Return (X, Y) of the center of cell containing provided text 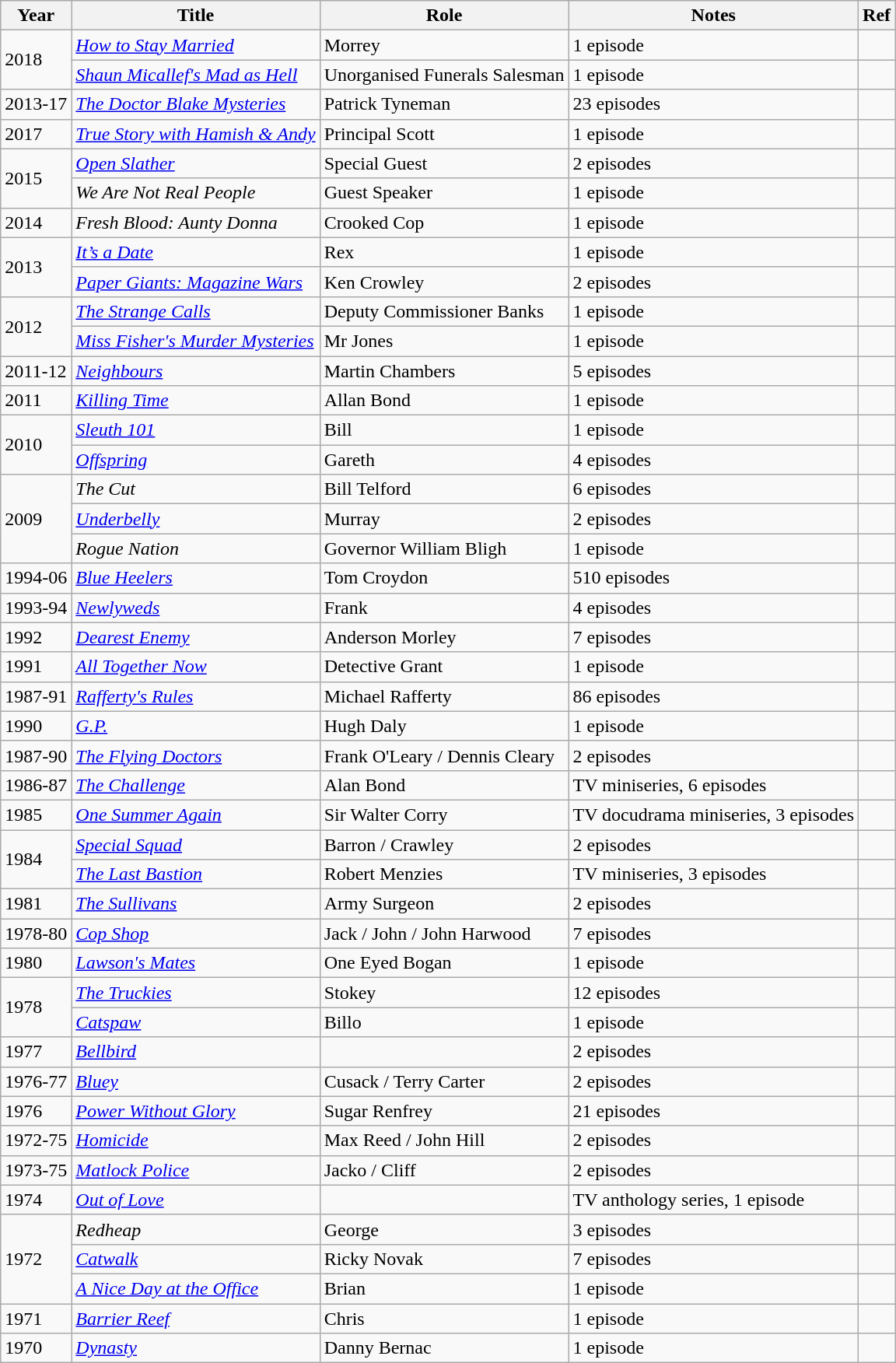
Out of Love (196, 1200)
Army Surgeon (444, 904)
1971 (36, 1319)
The Strange Calls (196, 311)
Title (196, 16)
Cop Shop (196, 934)
Newlyweds (196, 608)
Murray (444, 519)
Anderson Morley (444, 637)
Guest Speaker (444, 193)
Fresh Blood: Aunty Donna (196, 222)
1987-90 (36, 755)
TV docudrama miniseries, 3 episodes (714, 815)
1986-87 (36, 785)
Special Guest (444, 163)
1981 (36, 904)
Miss Fisher's Murder Mysteries (196, 341)
Gareth (444, 460)
21 episodes (714, 1111)
Offspring (196, 460)
2015 (36, 178)
Governor William Bligh (444, 548)
Robert Menzies (444, 874)
12 episodes (714, 993)
It’s a Date (196, 252)
1973-75 (36, 1170)
G.P. (196, 726)
Martin Chambers (444, 371)
The Challenge (196, 785)
Dynasty (196, 1348)
Bellbird (196, 1052)
1980 (36, 963)
Rafferty's Rules (196, 696)
Underbelly (196, 519)
1994-06 (36, 578)
Lawson's Mates (196, 963)
Notes (714, 16)
2017 (36, 134)
Chris (444, 1319)
2011 (36, 401)
Power Without Glory (196, 1111)
Shaun Micallef's Mad as Hell (196, 75)
Stokey (444, 993)
The Doctor Blake Mysteries (196, 104)
2014 (36, 222)
TV miniseries, 3 episodes (714, 874)
Michael Rafferty (444, 696)
1977 (36, 1052)
Catspaw (196, 1022)
Open Slather (196, 163)
3 episodes (714, 1229)
The Last Bastion (196, 874)
Principal Scott (444, 134)
1991 (36, 667)
The Sullivans (196, 904)
True Story with Hamish & Andy (196, 134)
1976 (36, 1111)
We Are Not Real People (196, 193)
Alan Bond (444, 785)
All Together Now (196, 667)
Frank O'Leary / Dennis Cleary (444, 755)
Mr Jones (444, 341)
The Cut (196, 489)
Ref (877, 16)
1972 (36, 1259)
1974 (36, 1200)
Max Reed / John Hill (444, 1141)
Killing Time (196, 401)
Sugar Renfrey (444, 1111)
Jack / John / John Harwood (444, 934)
Ricky Novak (444, 1259)
Bill Telford (444, 489)
One Summer Again (196, 815)
1985 (36, 815)
Rex (444, 252)
1978 (36, 1007)
The Flying Doctors (196, 755)
Brian (444, 1288)
1990 (36, 726)
Year (36, 16)
Bluey (196, 1081)
One Eyed Bogan (444, 963)
Danny Bernac (444, 1348)
Role (444, 16)
How to Stay Married (196, 45)
1978-80 (36, 934)
2009 (36, 519)
Sleuth 101 (196, 430)
Bill (444, 430)
2013-17 (36, 104)
Hugh Daly (444, 726)
The Truckies (196, 993)
Cusack / Terry Carter (444, 1081)
2010 (36, 445)
Jacko / Cliff (444, 1170)
Morrey (444, 45)
Barrier Reef (196, 1319)
Frank (444, 608)
Deputy Commissioner Banks (444, 311)
Unorganised Funerals Salesman (444, 75)
1976-77 (36, 1081)
Crooked Cop (444, 222)
2018 (36, 60)
Billo (444, 1022)
Homicide (196, 1141)
1972-75 (36, 1141)
Tom Croydon (444, 578)
Special Squad (196, 844)
Paper Giants: Magazine Wars (196, 282)
Dearest Enemy (196, 637)
510 episodes (714, 578)
George (444, 1229)
Catwalk (196, 1259)
Blue Heelers (196, 578)
1987-91 (36, 696)
1970 (36, 1348)
Patrick Tyneman (444, 104)
TV miniseries, 6 episodes (714, 785)
Neighbours (196, 371)
Rogue Nation (196, 548)
Sir Walter Corry (444, 815)
2013 (36, 267)
Matlock Police (196, 1170)
1992 (36, 637)
1993-94 (36, 608)
5 episodes (714, 371)
6 episodes (714, 489)
Allan Bond (444, 401)
Barron / Crawley (444, 844)
Detective Grant (444, 667)
86 episodes (714, 696)
TV anthology series, 1 episode (714, 1200)
2012 (36, 326)
23 episodes (714, 104)
Ken Crowley (444, 282)
A Nice Day at the Office (196, 1288)
1984 (36, 859)
2011-12 (36, 371)
Redheap (196, 1229)
